Locate the cell with the specified text and output its [x, y] center coordinate. 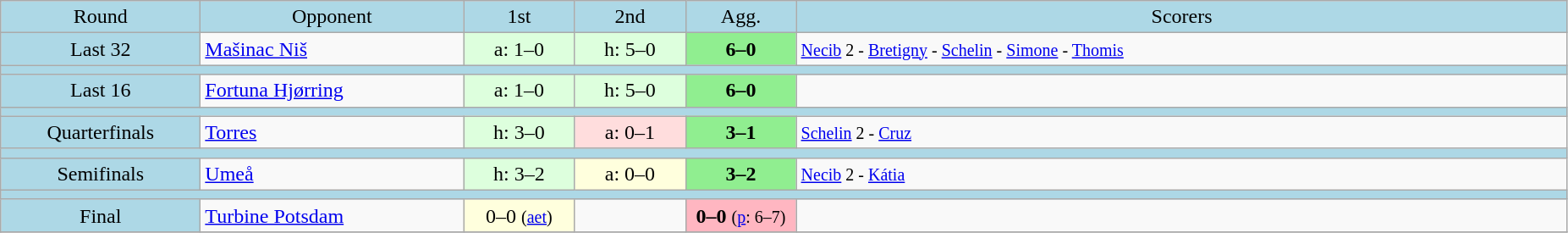
Necib 2 - Kátia [1181, 174]
Scorers [1181, 17]
3–1 [741, 132]
2nd [630, 17]
Torres [332, 132]
Round [101, 17]
3–2 [741, 174]
h: 3–2 [520, 174]
1st [520, 17]
Umeå [332, 174]
Final [101, 215]
Last 16 [101, 91]
0–0 (p: 6–7) [741, 215]
0–0 (aet) [520, 215]
Semifinals [101, 174]
Quarterfinals [101, 132]
Schelin 2 - Cruz [1181, 132]
a: 0–1 [630, 132]
Agg. [741, 17]
Fortuna Hjørring [332, 91]
a: 0–0 [630, 174]
Turbine Potsdam [332, 215]
Necib 2 - Bretigny - Schelin - Simone - Thomis [1181, 49]
Mašinac Niš [332, 49]
Last 32 [101, 49]
Opponent [332, 17]
h: 3–0 [520, 132]
